Scan for the cell matching the given text and deliver its [X, Y] coordinate at center. 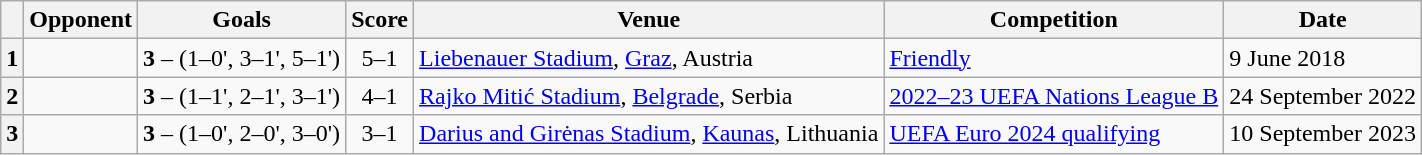
Score [380, 20]
3 [12, 134]
Rajko Mitić Stadium, Belgrade, Serbia [649, 96]
Liebenauer Stadium, Graz, Austria [649, 58]
Venue [649, 20]
3–1 [380, 134]
10 September 2023 [1323, 134]
Competition [1054, 20]
2022–23 UEFA Nations League B [1054, 96]
3 – (1–1', 2–1', 3–1') [242, 96]
Opponent [81, 20]
3 – (1–0', 3–1', 5–1') [242, 58]
5–1 [380, 58]
1 [12, 58]
24 September 2022 [1323, 96]
Date [1323, 20]
2 [12, 96]
4–1 [380, 96]
Darius and Girėnas Stadium, Kaunas, Lithuania [649, 134]
9 June 2018 [1323, 58]
3 – (1–0', 2–0', 3–0') [242, 134]
Friendly [1054, 58]
UEFA Euro 2024 qualifying [1054, 134]
Goals [242, 20]
